Extract the [X, Y] coordinate from the center of the cell holding the provided text.  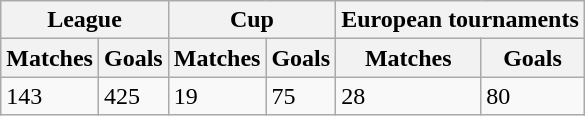
425 [133, 96]
75 [301, 96]
143 [50, 96]
28 [408, 96]
European tournaments [460, 20]
19 [217, 96]
League [84, 20]
80 [533, 96]
Cup [252, 20]
